Return the [X, Y] coordinate for the center point of the cell that contains the specified text.  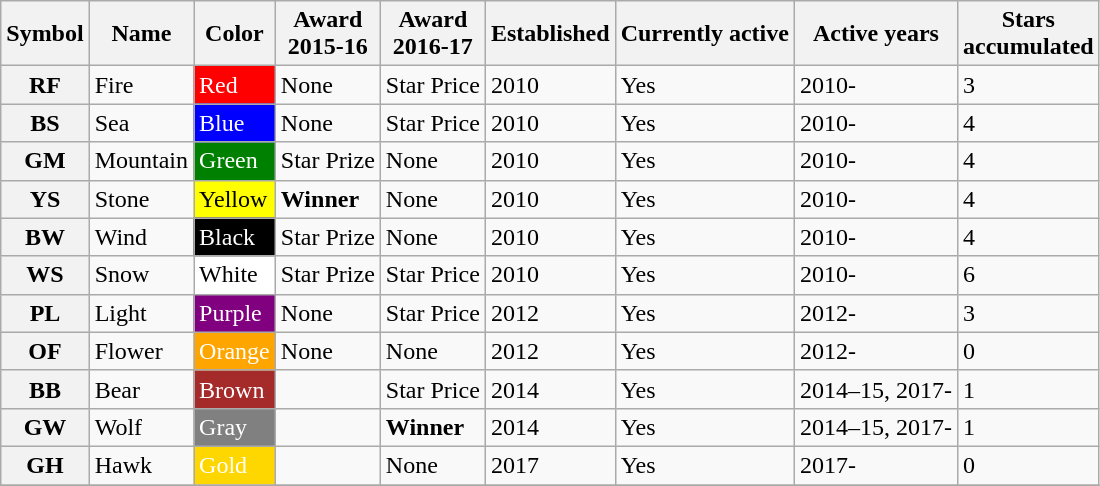
Yellow [235, 199]
Wind [141, 237]
Wolf [141, 427]
Bear [141, 389]
BS [45, 123]
Blue [235, 123]
Orange [235, 351]
Mountain [141, 161]
GH [45, 465]
PL [45, 313]
Currently active [704, 34]
Green [235, 161]
BB [45, 389]
Award2016-17 [432, 34]
BW [45, 237]
Snow [141, 275]
Gray [235, 427]
Gold [235, 465]
Fire [141, 85]
GM [45, 161]
Symbol [45, 34]
YS [45, 199]
Sea [141, 123]
Purple [235, 313]
Hawk [141, 465]
Black [235, 237]
White [235, 275]
OF [45, 351]
2017- [876, 465]
Active years [876, 34]
Stone [141, 199]
WS [45, 275]
Flower [141, 351]
Award2015-16 [328, 34]
Established [550, 34]
Color [235, 34]
RF [45, 85]
Starsaccumulated [1028, 34]
6 [1028, 275]
Brown [235, 389]
GW [45, 427]
Name [141, 34]
2017 [550, 465]
Light [141, 313]
Red [235, 85]
